Extract the (x, y) coordinate from the center of the cell holding the provided text.  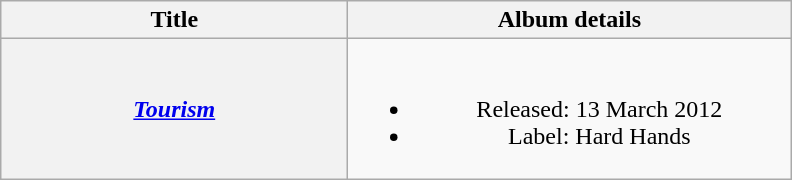
Title (174, 20)
Tourism (174, 109)
Album details (570, 20)
Released: 13 March 2012Label: Hard Hands (570, 109)
